From the cell containing the given text, extract its center point as (X, Y) coordinate. 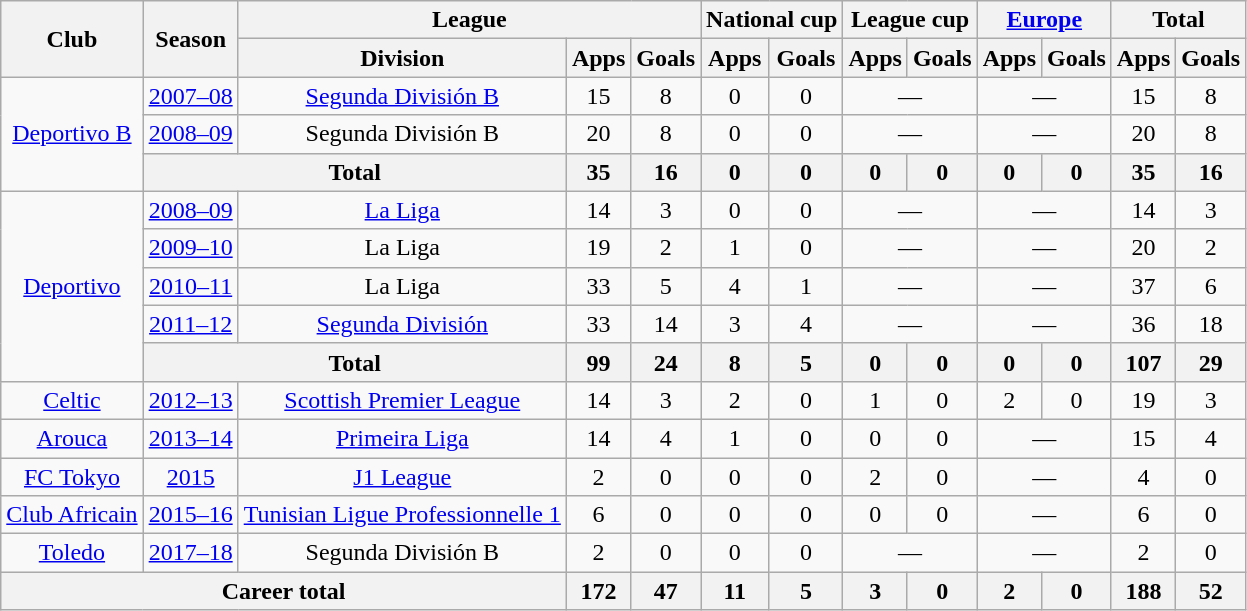
2013–14 (190, 438)
Career total (284, 591)
2009–10 (190, 248)
Segunda División (402, 324)
Primeira Liga (402, 438)
36 (1143, 324)
Tunisian Ligue Professionnelle 1 (402, 515)
League cup (910, 20)
Toledo (72, 553)
Deportivo B (72, 134)
Division (402, 58)
99 (598, 362)
National cup (772, 20)
2010–11 (190, 286)
172 (598, 591)
188 (1143, 591)
11 (735, 591)
Celtic (72, 400)
2007–08 (190, 96)
J1 League (402, 477)
52 (1211, 591)
37 (1143, 286)
Arouca (72, 438)
Scottish Premier League (402, 400)
107 (1143, 362)
2015 (190, 477)
Season (190, 39)
18 (1211, 324)
29 (1211, 362)
Club (72, 39)
2011–12 (190, 324)
League (469, 20)
2015–16 (190, 515)
FC Tokyo (72, 477)
Club Africain (72, 515)
Deportivo (72, 286)
47 (666, 591)
24 (666, 362)
2012–13 (190, 400)
2017–18 (190, 553)
Europe (1044, 20)
